Identify which cell holds the provided text, then report its (x, y) central coordinate. 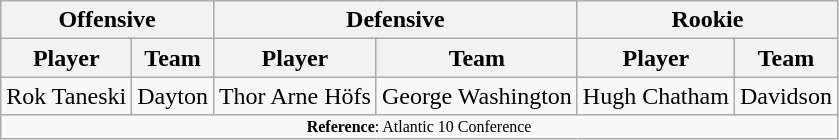
Dayton (173, 96)
Rok Taneski (66, 96)
Thor Arne Höfs (294, 96)
Rookie (707, 20)
Defensive (395, 20)
George Washington (476, 96)
Hugh Chatham (656, 96)
Reference: Atlantic 10 Conference (420, 127)
Offensive (108, 20)
Davidson (786, 96)
